Locate the cell with the specified text and output its [X, Y] center coordinate. 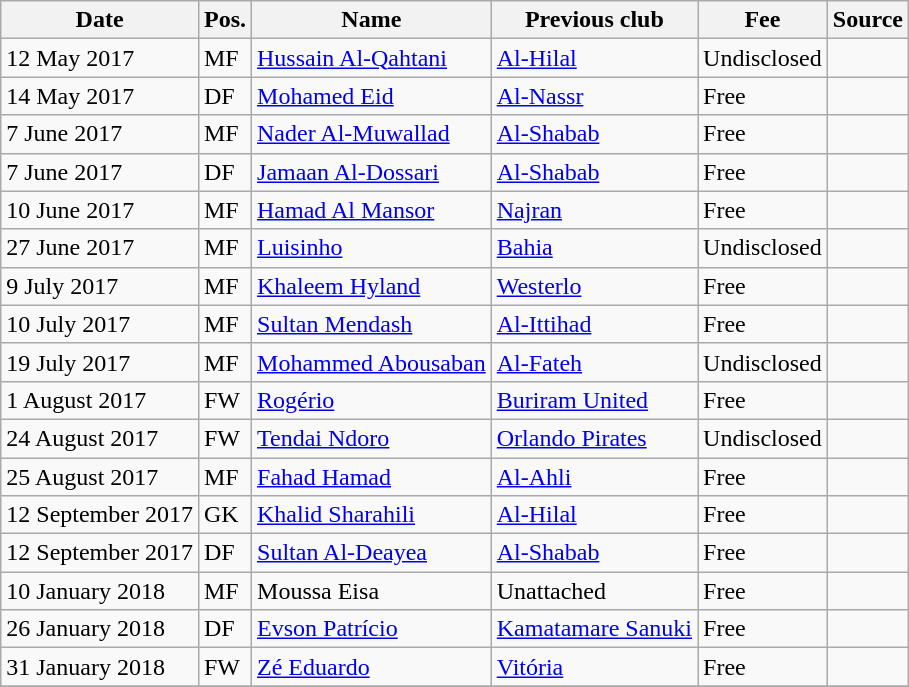
Mohammed Abousaban [372, 362]
Pos. [224, 20]
Previous club [594, 20]
27 June 2017 [100, 248]
Jamaan Al-Dossari [372, 172]
Luisinho [372, 248]
Al-Fateh [594, 362]
Nader Al-Muwallad [372, 134]
Unattached [594, 591]
Buriram United [594, 400]
Khaleem Hyland [372, 286]
Moussa Eisa [372, 591]
Mohamed Eid [372, 96]
12 May 2017 [100, 58]
Khalid Sharahili [372, 515]
31 January 2018 [100, 667]
26 January 2018 [100, 629]
Sultan Mendash [372, 324]
Westerlo [594, 286]
Evson Patrício [372, 629]
Tendai Ndoro [372, 438]
Sultan Al-Deayea [372, 553]
Hussain Al-Qahtani [372, 58]
10 June 2017 [100, 210]
25 August 2017 [100, 477]
Kamatamare Sanuki [594, 629]
Bahia [594, 248]
Date [100, 20]
Al-Ittihad [594, 324]
Al-Nassr [594, 96]
Vitória [594, 667]
Najran [594, 210]
10 January 2018 [100, 591]
Fahad Hamad [372, 477]
Name [372, 20]
Orlando Pirates [594, 438]
10 July 2017 [100, 324]
Source [868, 20]
24 August 2017 [100, 438]
19 July 2017 [100, 362]
Al-Ahli [594, 477]
Hamad Al Mansor [372, 210]
GK [224, 515]
Fee [763, 20]
1 August 2017 [100, 400]
14 May 2017 [100, 96]
Rogério [372, 400]
Zé Eduardo [372, 667]
9 July 2017 [100, 286]
